Detect which cell encompasses the target text, then output its (X, Y) center coordinate. 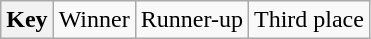
Winner (94, 20)
Key (27, 20)
Runner-up (192, 20)
Third place (308, 20)
